Return (X, Y) of the center of cell containing provided text 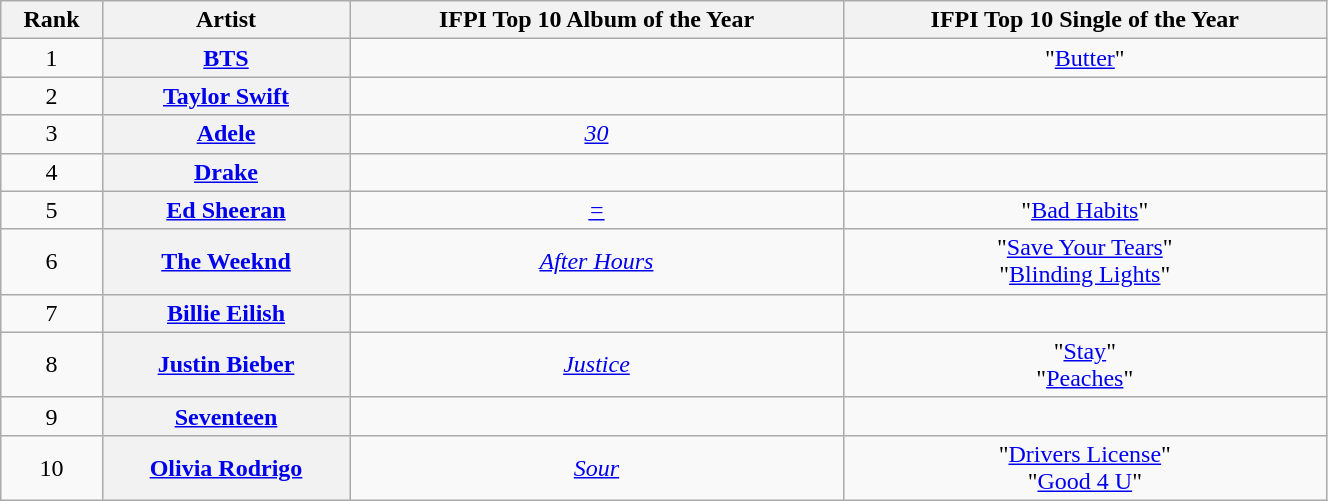
Artist (226, 20)
"Stay" "Peaches" (1084, 364)
8 (52, 364)
BTS (226, 58)
2 (52, 96)
Billie Eilish (226, 313)
Adele (226, 134)
10 (52, 468)
1 (52, 58)
"Drivers License" "Good 4 U" (1084, 468)
Sour (596, 468)
"Bad Habits" (1084, 210)
Drake (226, 172)
IFPI Top 10 Single of the Year (1084, 20)
6 (52, 262)
Olivia Rodrigo (226, 468)
5 (52, 210)
4 (52, 172)
Justice (596, 364)
"Butter" (1084, 58)
Ed Sheeran (226, 210)
Rank (52, 20)
3 (52, 134)
9 (52, 416)
IFPI Top 10 Album of the Year (596, 20)
Taylor Swift (226, 96)
The Weeknd (226, 262)
7 (52, 313)
Justin Bieber (226, 364)
= (596, 210)
"Save Your Tears" "Blinding Lights" (1084, 262)
Seventeen (226, 416)
After Hours (596, 262)
30 (596, 134)
